Output the (x, y) coordinate of the center of the cell containing the given text.  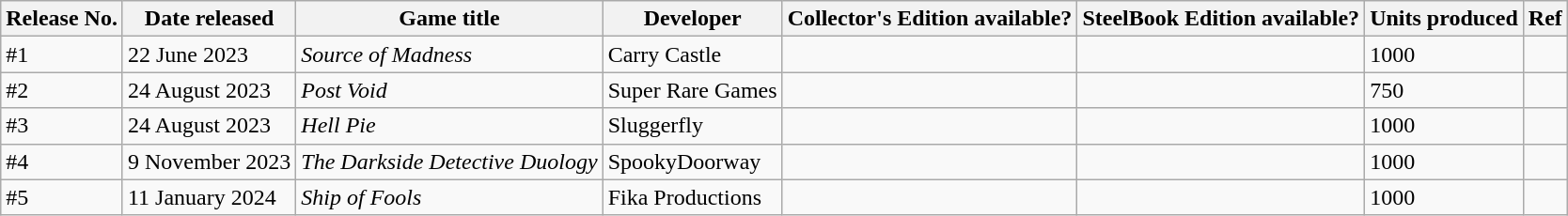
#3 (62, 126)
SteelBook Edition available? (1221, 19)
Fika Productions (692, 197)
Post Void (449, 90)
Sluggerfly (692, 126)
750 (1444, 90)
#1 (62, 54)
#5 (62, 197)
Ship of Fools (449, 197)
The Darkside Detective Duology (449, 162)
Collector's Edition available? (930, 19)
11 January 2024 (209, 197)
22 June 2023 (209, 54)
#4 (62, 162)
Units produced (1444, 19)
Developer (692, 19)
Source of Madness (449, 54)
Release No. (62, 19)
Hell Pie (449, 126)
#2 (62, 90)
SpookyDoorway (692, 162)
Super Rare Games (692, 90)
Carry Castle (692, 54)
Date released (209, 19)
9 November 2023 (209, 162)
Game title (449, 19)
Ref (1545, 19)
